Provide the (X, Y) coordinate of the cell's center where the given text is located.  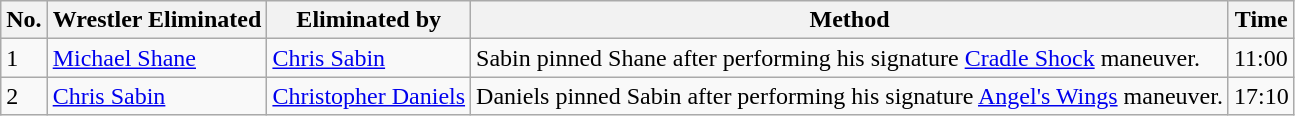
Time (1261, 20)
Michael Shane (157, 58)
No. (24, 20)
17:10 (1261, 96)
Method (850, 20)
2 (24, 96)
Daniels pinned Sabin after performing his signature Angel's Wings maneuver. (850, 96)
1 (24, 58)
Wrestler Eliminated (157, 20)
Sabin pinned Shane after performing his signature Cradle Shock maneuver. (850, 58)
11:00 (1261, 58)
Eliminated by (369, 20)
Christopher Daniels (369, 96)
